Extract the [X, Y] coordinate from the center of the cell holding the provided text.  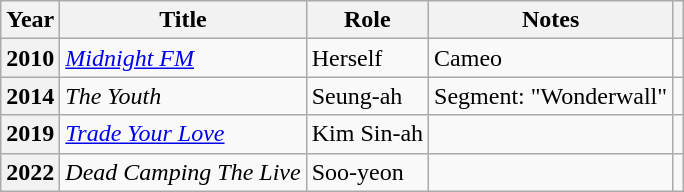
Notes [551, 20]
Year [30, 20]
Midnight FM [183, 58]
2019 [30, 134]
Cameo [551, 58]
2014 [30, 96]
Herself [367, 58]
Role [367, 20]
2022 [30, 172]
The Youth [183, 96]
Soo-yeon [367, 172]
Dead Camping The Live [183, 172]
2010 [30, 58]
Seung-ah [367, 96]
Kim Sin-ah [367, 134]
Segment: "Wonderwall" [551, 96]
Trade Your Love [183, 134]
Title [183, 20]
